Locate the cell with the specified text and output its [X, Y] center coordinate. 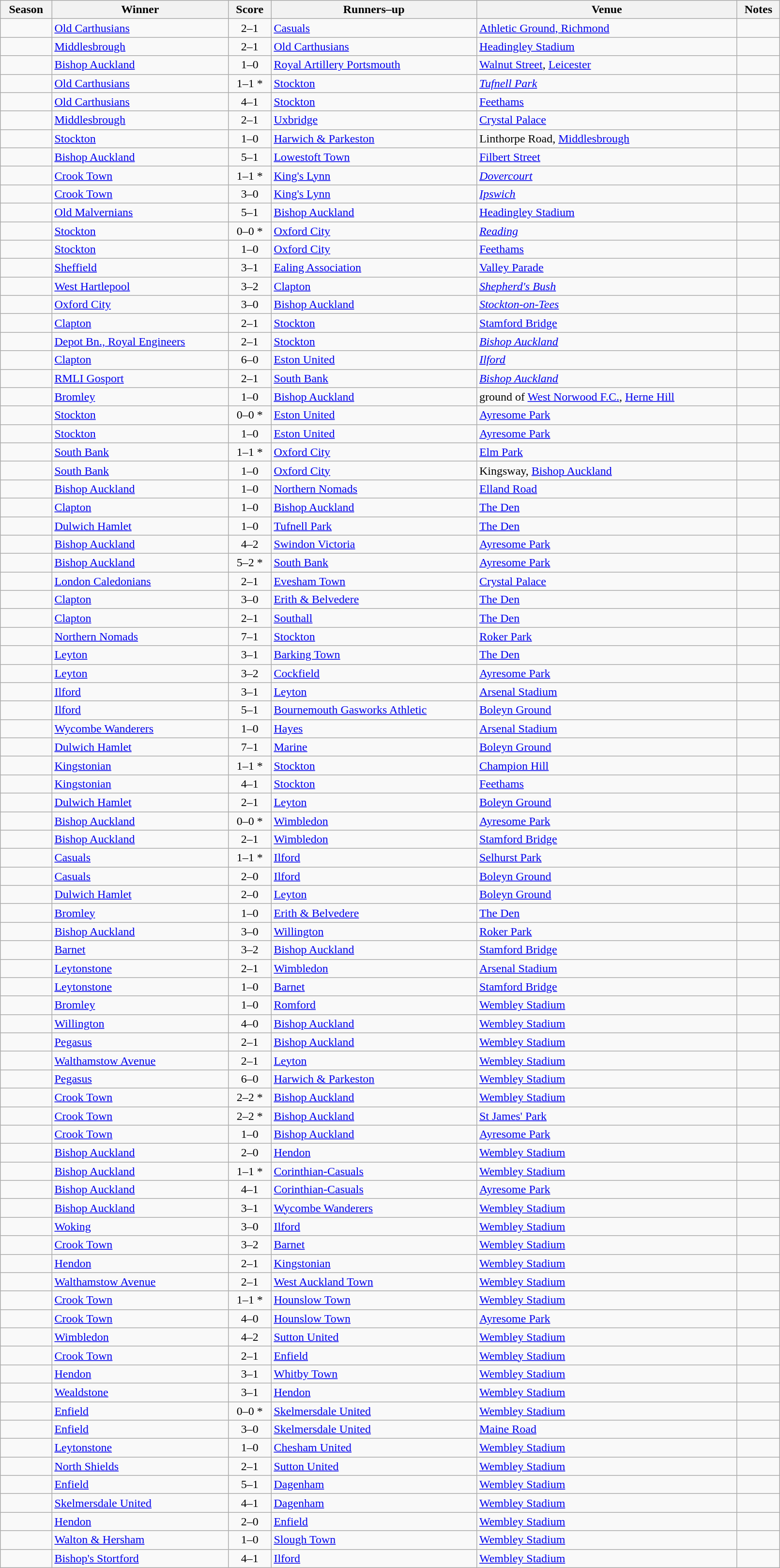
Notes [758, 10]
Old Malvernians [140, 212]
Romford [374, 1005]
Selhurst Park [607, 858]
Score [250, 10]
Venue [607, 10]
Dovercourt [607, 175]
London Caledonians [140, 581]
Maine Road [607, 1429]
St James' Park [607, 1116]
Swindon Victoria [374, 544]
Chesham United [374, 1448]
Linthorpe Road, Middlesbrough [607, 139]
Southall [374, 618]
Ealing Association [374, 268]
5–2 * [250, 563]
Reading [607, 231]
Elland Road [607, 489]
Shepherd's Bush [607, 286]
Bishop's Stortford [140, 1558]
Sheffield [140, 268]
Uxbridge [374, 120]
Walton & Hersham [140, 1540]
Barking Town [374, 655]
Champion Hill [607, 765]
Evesham Town [374, 581]
Walnut Street, Leicester [607, 65]
Marine [374, 747]
Depot Bn., Royal Engineers [140, 342]
West Hartlepool [140, 286]
North Shields [140, 1466]
RMLI Gosport [140, 378]
Woking [140, 1226]
Athletic Ground, Richmond [607, 28]
Whitby Town [374, 1374]
Filbert Street [607, 157]
Lowestoft Town [374, 157]
Cockfield [374, 673]
Royal Artillery Portsmouth [374, 65]
Ipswich [607, 194]
Stockton-on-Tees [607, 305]
Valley Parade [607, 268]
Hayes [374, 729]
West Auckland Town [374, 1282]
Kingsway, Bishop Auckland [607, 470]
ground of West Norwood F.C., Herne Hill [607, 397]
Slough Town [374, 1540]
Elm Park [607, 452]
Bournemouth Gasworks Athletic [374, 710]
Winner [140, 10]
Runners–up [374, 10]
Season [26, 10]
Wealdstone [140, 1392]
